Provide the [X, Y] coordinate of the cell's center where the given text is located.  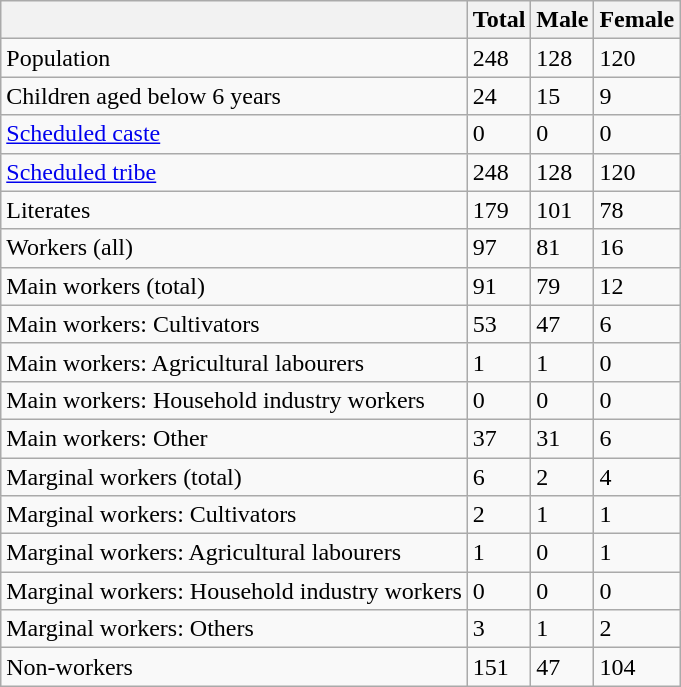
91 [499, 286]
Female [637, 20]
Marginal workers: Cultivators [234, 515]
15 [562, 96]
Total [499, 20]
Marginal workers: Others [234, 629]
24 [499, 96]
101 [562, 210]
97 [499, 248]
16 [637, 248]
104 [637, 667]
151 [499, 667]
Workers (all) [234, 248]
9 [637, 96]
Non-workers [234, 667]
Marginal workers (total) [234, 477]
78 [637, 210]
Marginal workers: Agricultural labourers [234, 553]
12 [637, 286]
Main workers (total) [234, 286]
Main workers: Other [234, 438]
Main workers: Agricultural labourers [234, 362]
179 [499, 210]
53 [499, 324]
Population [234, 58]
4 [637, 477]
37 [499, 438]
Main workers: Cultivators [234, 324]
3 [499, 629]
Main workers: Household industry workers [234, 400]
81 [562, 248]
Marginal workers: Household industry workers [234, 591]
Scheduled tribe [234, 172]
31 [562, 438]
Literates [234, 210]
Male [562, 20]
Scheduled caste [234, 134]
Children aged below 6 years [234, 96]
79 [562, 286]
